Determine the (X, Y) coordinate at the center of the cell enclosing the given text.  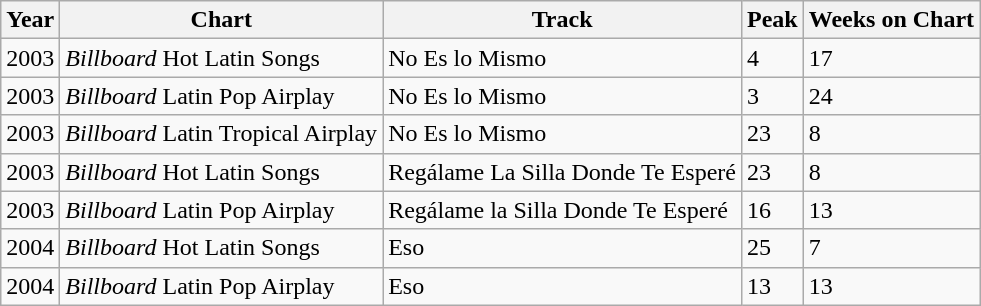
16 (772, 210)
Billboard Latin Tropical Airplay (222, 134)
Year (30, 20)
Track (562, 20)
Regálame la Silla Donde Te Esperé (562, 210)
Weeks on Chart (891, 20)
24 (891, 96)
7 (891, 248)
Peak (772, 20)
4 (772, 58)
Chart (222, 20)
3 (772, 96)
Regálame La Silla Donde Te Esperé (562, 172)
25 (772, 248)
17 (891, 58)
